Locate the cell with the specified text and output its (X, Y) center coordinate. 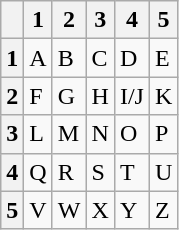
N (100, 134)
L (38, 134)
C (100, 58)
B (69, 58)
G (69, 96)
E (163, 58)
M (69, 134)
R (69, 172)
O (132, 134)
Z (163, 210)
V (38, 210)
I/J (132, 96)
X (100, 210)
T (132, 172)
P (163, 134)
H (100, 96)
F (38, 96)
S (100, 172)
D (132, 58)
Y (132, 210)
Q (38, 172)
U (163, 172)
K (163, 96)
A (38, 58)
W (69, 210)
